Capture the cell that displays the provided text and extract its [X, Y] central coordinate. 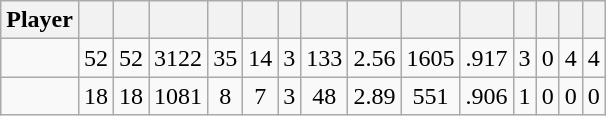
1605 [430, 58]
2.56 [374, 58]
2.89 [374, 96]
8 [226, 96]
48 [324, 96]
Player [40, 20]
1081 [178, 96]
3122 [178, 58]
7 [260, 96]
551 [430, 96]
1 [524, 96]
35 [226, 58]
.906 [486, 96]
.917 [486, 58]
14 [260, 58]
133 [324, 58]
